Pinpoint the cell where the given text exists, returning its [X, Y] midpoint coordinate. 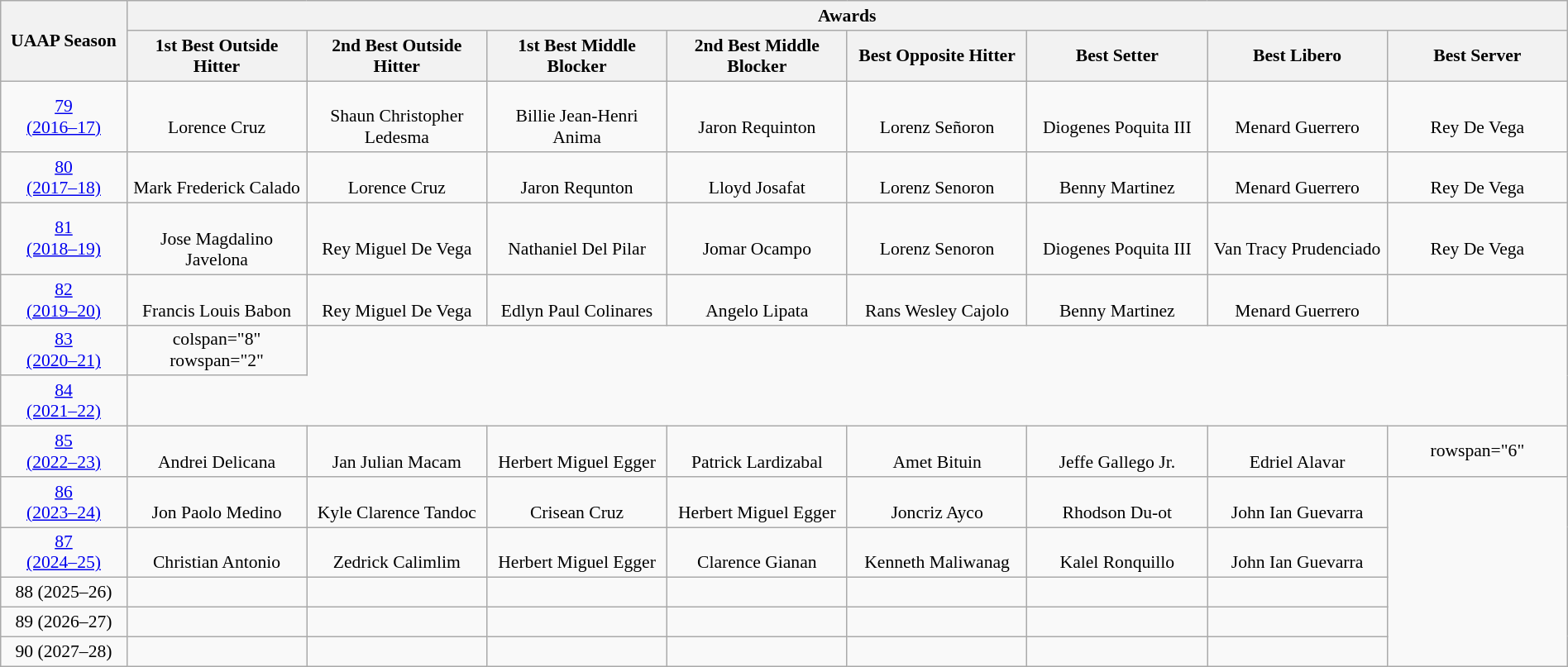
86(2023–24) [64, 503]
Best Server [1477, 56]
80(2017–18) [64, 179]
Jomar Ocampo [757, 240]
82(2019–20) [64, 299]
Shaun Christopher Ledesma [397, 117]
Best Opposite Hitter [937, 56]
Francis Louis Babon [217, 299]
Crisean Cruz [577, 503]
Joncriz Ayco [937, 503]
Kenneth Maliwanag [937, 552]
Angelo Lipata [757, 299]
Jeffe Gallego Jr. [1117, 451]
colspan="8" rowspan="2" [217, 350]
2nd Best Outside Hitter [397, 56]
85(2022–23) [64, 451]
Mark Frederick Calado [217, 179]
83(2020–21) [64, 350]
Van Tracy Prudenciado [1298, 240]
Patrick Lardizabal [757, 451]
84(2021–22) [64, 402]
Awards [847, 16]
1st Best Middle Blocker [577, 56]
Kyle Clarence Tandoc [397, 503]
Jaron Requinton [757, 117]
Rhodson Du-ot [1117, 503]
Clarence Gianan [757, 552]
Nathaniel Del Pilar [577, 240]
Lorenz Señoron [937, 117]
rowspan="6" [1477, 451]
Edlyn Paul Colinares [577, 299]
Zedrick Calimlim [397, 552]
Christian Antonio [217, 552]
Best Setter [1117, 56]
Jaron Requnton [577, 179]
Andrei Delicana [217, 451]
Jan Julian Macam [397, 451]
Rans Wesley Cajolo [937, 299]
Jon Paolo Medino [217, 503]
Edriel Alavar [1298, 451]
UAAP Season [64, 41]
89 (2026–27) [64, 622]
87(2024–25) [64, 552]
Best Libero [1298, 56]
90 (2027–28) [64, 651]
Kalel Ronquillo [1117, 552]
Jose Magdalino Javelona [217, 240]
88 (2025–26) [64, 593]
Billie Jean-Henri Anima [577, 117]
1st Best Outside Hitter [217, 56]
Amet Bituin [937, 451]
2nd Best Middle Blocker [757, 56]
79(2016–17) [64, 117]
81(2018–19) [64, 240]
Lloyd Josafat [757, 179]
